Return the [x, y] coordinate for the center point of the cell that contains the specified text.  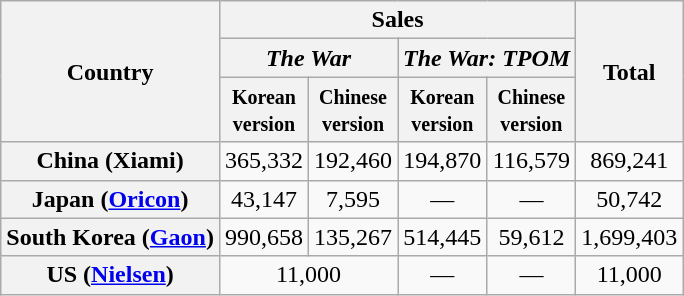
Country [110, 72]
The War: TPOM [487, 58]
Japan (Oricon) [110, 199]
135,267 [352, 237]
50,742 [630, 199]
365,332 [264, 161]
990,658 [264, 237]
US (Nielsen) [110, 275]
869,241 [630, 161]
Sales [397, 20]
Total [630, 72]
1,699,403 [630, 237]
59,612 [532, 237]
194,870 [443, 161]
192,460 [352, 161]
South Korea (Gaon) [110, 237]
514,445 [443, 237]
China (Xiami) [110, 161]
The War [308, 58]
116,579 [532, 161]
43,147 [264, 199]
7,595 [352, 199]
